Output the (X, Y) coordinate of the center of the cell containing the given text.  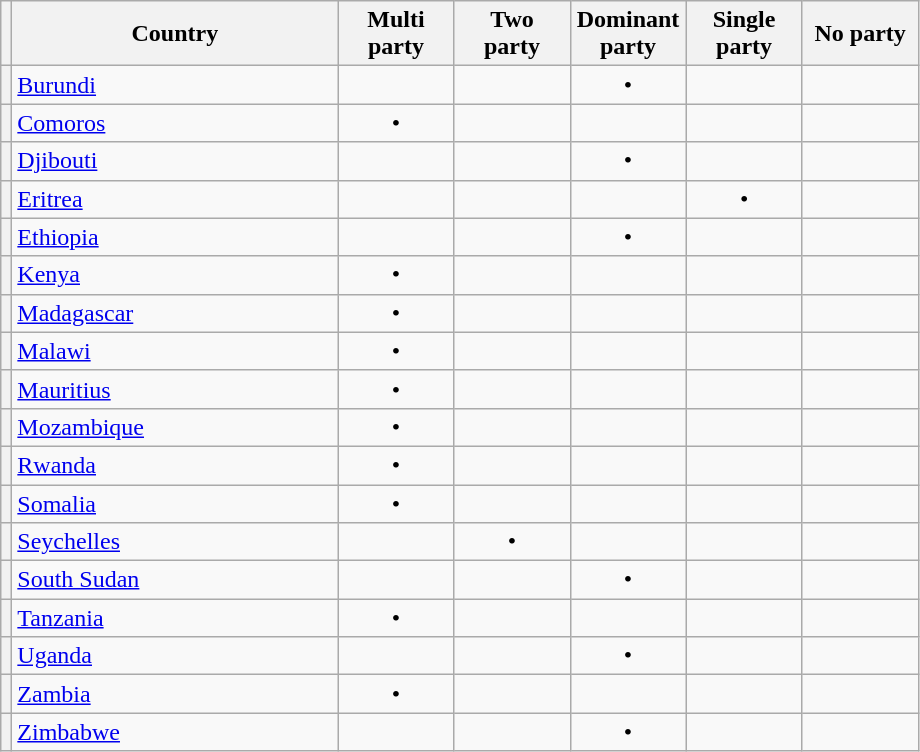
Comoros (175, 123)
Seychelles (175, 542)
Malawi (175, 351)
Rwanda (175, 465)
Uganda (175, 656)
Country (175, 34)
Burundi (175, 85)
Eritrea (175, 199)
Madagascar (175, 313)
Tanzania (175, 618)
Mozambique (175, 427)
Ethiopia (175, 237)
Mauritius (175, 389)
Zambia (175, 694)
Single party (744, 34)
Kenya (175, 275)
Two party (512, 34)
Djibouti (175, 161)
Zimbabwe (175, 732)
South Sudan (175, 580)
Multi party (396, 34)
Somalia (175, 503)
Dominant party (628, 34)
No party (860, 34)
